Identify which cell holds the provided text, then report its (x, y) central coordinate. 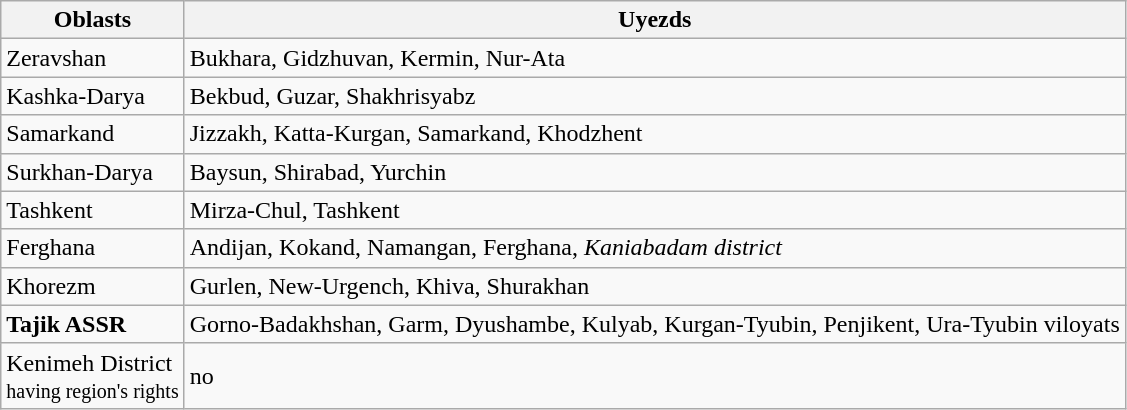
Samarkand (92, 134)
Baysun, Shirabad, Yurchin (654, 172)
Tashkent (92, 210)
Kashka-Darya (92, 96)
Jizzakh, Katta-Kurgan, Samarkand, Khodzhent (654, 134)
Uyezds (654, 20)
no (654, 376)
Gurlen, New-Urgench, Khiva, Shurakhan (654, 286)
Khorezm (92, 286)
Tajik ASSR (92, 324)
Kenimeh District having region's rights (92, 376)
Mirza-Chul, Tashkent (654, 210)
Gorno-Badakhshan, Garm, Dyushambe, Kulyab, Kurgan-Tyubin, Penjikent, Ura-Tyubin viloyats (654, 324)
Andijan, Kokand, Namangan, Ferghana, Kaniabadam district (654, 248)
Surkhan-Darya (92, 172)
Bekbud, Guzar, Shakhrisyabz (654, 96)
Oblasts (92, 20)
Ferghana (92, 248)
Bukhara, Gidzhuvan, Kermin, Nur-Ata (654, 58)
Zeravshan (92, 58)
